Scan for the cell matching the given text and deliver its [x, y] coordinate at center. 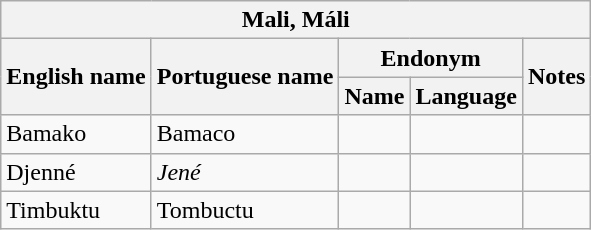
Portuguese name [245, 77]
Mali, Máli [296, 20]
Endonym [430, 58]
Name [374, 96]
Jené [245, 172]
Notes [556, 77]
Bamaco [245, 134]
Djenné [76, 172]
Tombuctu [245, 210]
Bamako [76, 134]
English name [76, 77]
Language [466, 96]
Timbuktu [76, 210]
